Provide the (x, y) coordinate of the cell's center where the given text is located.  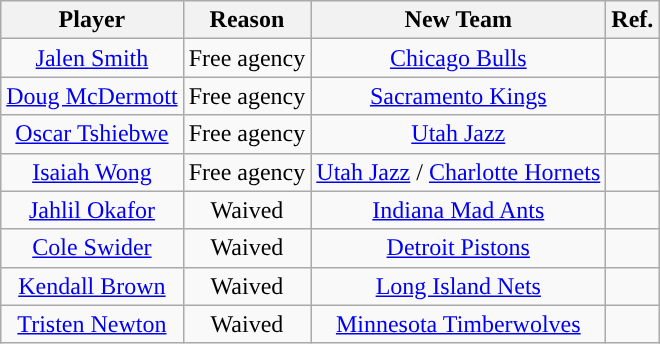
Utah Jazz (458, 134)
Kendall Brown (92, 286)
Isaiah Wong (92, 172)
Jalen Smith (92, 58)
Doug McDermott (92, 96)
Minnesota Timberwolves (458, 324)
Sacramento Kings (458, 96)
Long Island Nets (458, 286)
Detroit Pistons (458, 248)
New Team (458, 20)
Reason (247, 20)
Indiana Mad Ants (458, 210)
Player (92, 20)
Chicago Bulls (458, 58)
Ref. (632, 20)
Jahlil Okafor (92, 210)
Oscar Tshiebwe (92, 134)
Cole Swider (92, 248)
Tristen Newton (92, 324)
Utah Jazz / Charlotte Hornets (458, 172)
